Find where the given text appears and provide that cell's center as [x, y] coordinate. 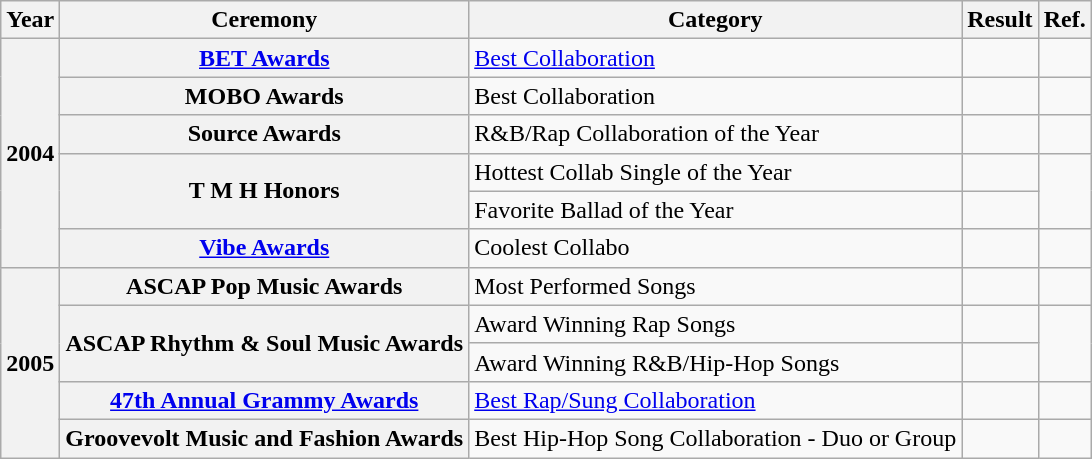
MOBO Awards [264, 96]
2004 [30, 153]
2005 [30, 362]
ASCAP Pop Music Awards [264, 286]
Ref. [1064, 20]
T M H Honors [264, 191]
Groovevolt Music and Fashion Awards [264, 438]
Award Winning Rap Songs [716, 324]
Award Winning R&B/Hip-Hop Songs [716, 362]
Favorite Ballad of the Year [716, 210]
Source Awards [264, 134]
R&B/Rap Collaboration of the Year [716, 134]
Coolest Collabo [716, 248]
47th Annual Grammy Awards [264, 400]
Ceremony [264, 20]
Best Rap/Sung Collaboration [716, 400]
ASCAP Rhythm & Soul Music Awards [264, 343]
BET Awards [264, 58]
Vibe Awards [264, 248]
Category [716, 20]
Result [1000, 20]
Hottest Collab Single of the Year [716, 172]
Best Hip-Hop Song Collaboration - Duo or Group [716, 438]
Most Performed Songs [716, 286]
Year [30, 20]
